Pinpoint the cell where the given text exists, returning its (X, Y) midpoint coordinate. 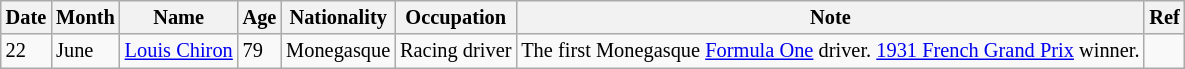
Note (830, 17)
Date (26, 17)
The first Monegasque Formula One driver. 1931 French Grand Prix winner. (830, 51)
Nationality (338, 17)
Month (86, 17)
Occupation (456, 17)
22 (26, 51)
79 (260, 51)
Monegasque (338, 51)
Name (179, 17)
Ref (1164, 17)
Racing driver (456, 51)
Age (260, 17)
Louis Chiron (179, 51)
June (86, 51)
